Return the [x, y] coordinate for the center point of the cell that contains the specified text.  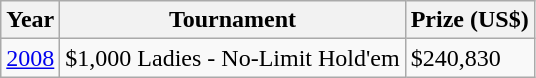
$1,000 Ladies - No-Limit Hold'em [232, 58]
Prize (US$) [470, 20]
Tournament [232, 20]
2008 [30, 58]
$240,830 [470, 58]
Year [30, 20]
